Capture the cell that displays the provided text and extract its [X, Y] central coordinate. 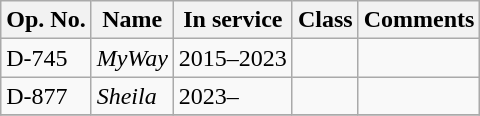
D-877 [46, 96]
Class [325, 20]
2015–2023 [232, 58]
Name [132, 20]
Sheila [132, 96]
In service [232, 20]
D-745 [46, 58]
MyWay [132, 58]
Op. No. [46, 20]
Comments [419, 20]
2023– [232, 96]
